Return [X, Y] of the center of cell containing provided text 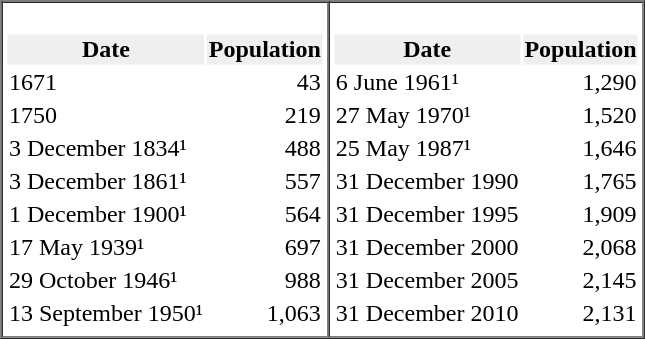
564 [264, 215]
488 [264, 149]
31 December 2010 [427, 313]
1,290 [580, 83]
988 [264, 281]
1,909 [580, 215]
2,131 [580, 313]
1,646 [580, 149]
29 October 1946¹ [106, 281]
1,520 [580, 115]
27 May 1970¹ [427, 115]
25 May 1987¹ [427, 149]
31 December 1995 [427, 215]
43 [264, 83]
1671 [106, 83]
6 June 1961¹ [427, 83]
697 [264, 247]
557 [264, 181]
1750 [106, 115]
17 May 1939¹ [106, 247]
31 December 1990 [427, 181]
2,145 [580, 281]
219 [264, 115]
2,068 [580, 247]
3 December 1834¹ [106, 149]
31 December 2000 [427, 247]
13 September 1950¹ [106, 313]
1 December 1900¹ [106, 215]
1,765 [580, 181]
31 December 2005 [427, 281]
1,063 [264, 313]
3 December 1861¹ [106, 181]
